Determine the (X, Y) coordinate at the center of the cell enclosing the given text.  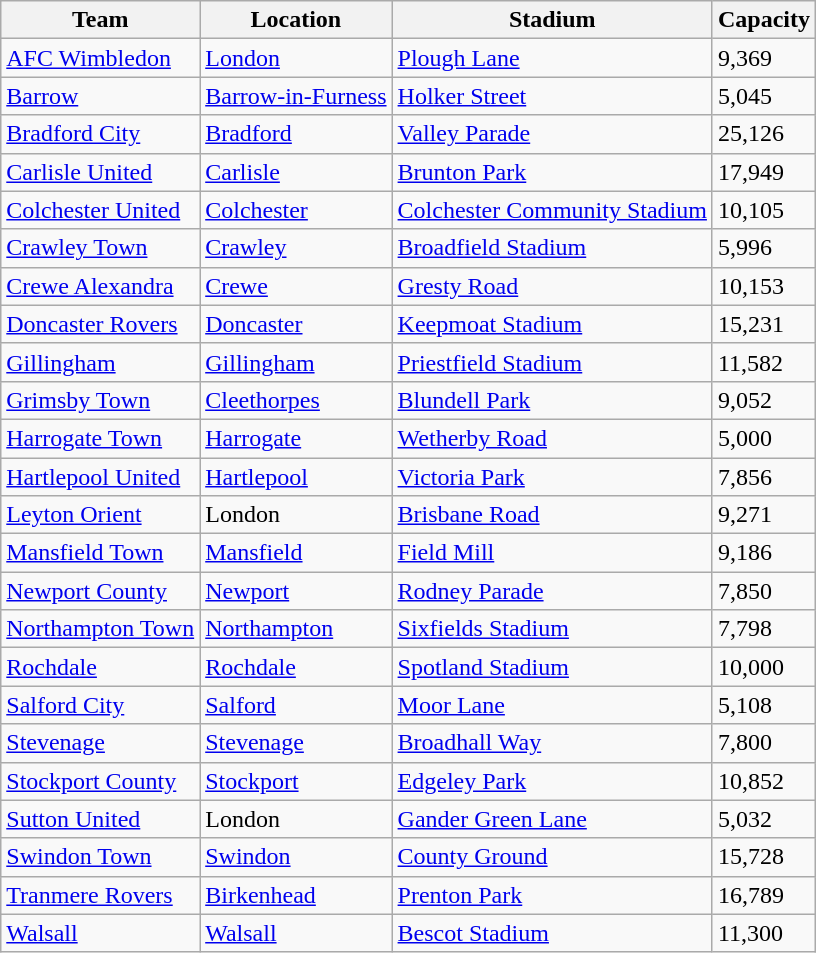
Bradford City (100, 134)
Stockport (296, 781)
5,108 (764, 705)
Salford (296, 705)
Harrogate Town (100, 438)
Newport (296, 591)
Doncaster (296, 324)
Gresty Road (552, 286)
Moor Lane (552, 705)
Holker Street (552, 96)
Field Mill (552, 553)
5,000 (764, 438)
Stockport County (100, 781)
Northampton Town (100, 629)
5,045 (764, 96)
Hartlepool (296, 477)
Spotland Stadium (552, 667)
AFC Wimbledon (100, 58)
Stadium (552, 20)
Brisbane Road (552, 515)
7,798 (764, 629)
15,728 (764, 857)
7,800 (764, 743)
11,300 (764, 933)
Colchester United (100, 210)
Barrow-in-Furness (296, 96)
7,856 (764, 477)
25,126 (764, 134)
Sutton United (100, 819)
Prenton Park (552, 895)
Grimsby Town (100, 400)
Broadfield Stadium (552, 248)
Mansfield (296, 553)
Harrogate (296, 438)
10,000 (764, 667)
Carlisle United (100, 172)
15,231 (764, 324)
Priestfield Stadium (552, 362)
Mansfield Town (100, 553)
Swindon Town (100, 857)
Cleethorpes (296, 400)
Tranmere Rovers (100, 895)
5,032 (764, 819)
Plough Lane (552, 58)
Crawley (296, 248)
Rodney Parade (552, 591)
10,153 (764, 286)
Sixfields Stadium (552, 629)
Carlisle (296, 172)
17,949 (764, 172)
Colchester Community Stadium (552, 210)
Valley Parade (552, 134)
5,996 (764, 248)
Doncaster Rovers (100, 324)
9,052 (764, 400)
Crewe (296, 286)
Capacity (764, 20)
Edgeley Park (552, 781)
Location (296, 20)
Colchester (296, 210)
Birkenhead (296, 895)
Broadhall Way (552, 743)
Keepmoat Stadium (552, 324)
Northampton (296, 629)
Bescot Stadium (552, 933)
Brunton Park (552, 172)
11,582 (764, 362)
16,789 (764, 895)
Leyton Orient (100, 515)
Salford City (100, 705)
Swindon (296, 857)
Victoria Park (552, 477)
Gander Green Lane (552, 819)
Hartlepool United (100, 477)
9,271 (764, 515)
9,369 (764, 58)
County Ground (552, 857)
7,850 (764, 591)
Barrow (100, 96)
Newport County (100, 591)
9,186 (764, 553)
10,105 (764, 210)
10,852 (764, 781)
Crawley Town (100, 248)
Team (100, 20)
Bradford (296, 134)
Blundell Park (552, 400)
Wetherby Road (552, 438)
Crewe Alexandra (100, 286)
